Identify which cell holds the provided text, then report its [X, Y] central coordinate. 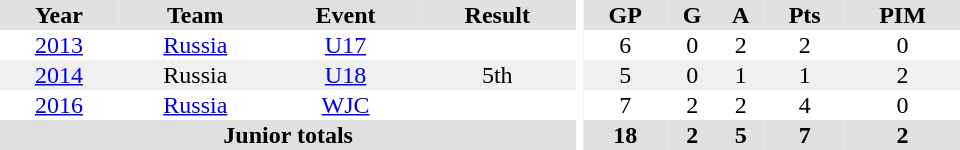
Team [196, 15]
Result [497, 15]
PIM [902, 15]
2016 [59, 105]
A [740, 15]
4 [804, 105]
U18 [346, 75]
Year [59, 15]
6 [625, 45]
Event [346, 15]
2013 [59, 45]
Pts [804, 15]
U17 [346, 45]
GP [625, 15]
G [692, 15]
WJC [346, 105]
18 [625, 135]
2014 [59, 75]
5th [497, 75]
Junior totals [288, 135]
